Find where the given text appears and provide that cell's center as (X, Y) coordinate. 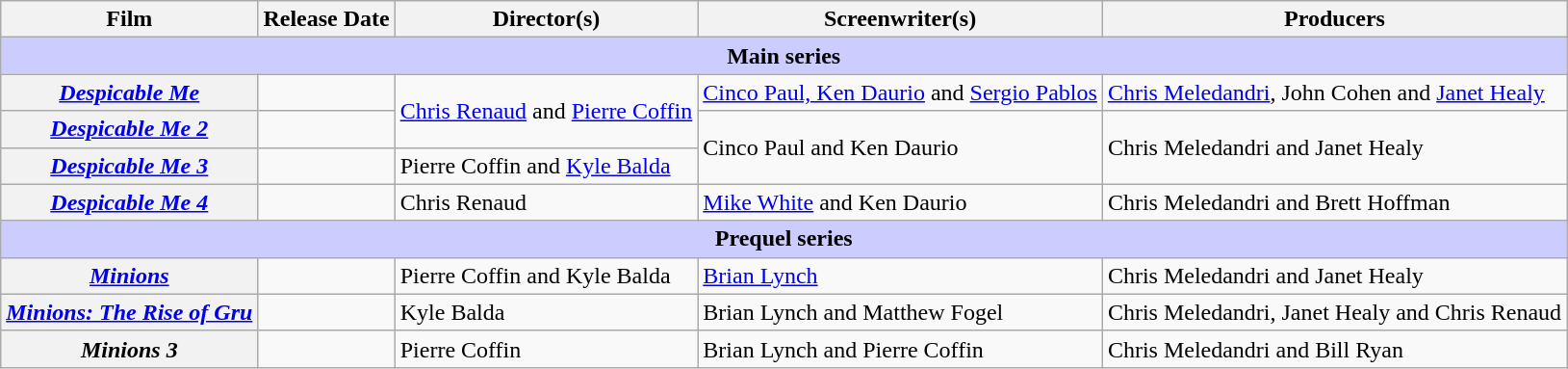
Chris Meledandri and Bill Ryan (1334, 349)
Chris Renaud and Pierre Coffin (547, 111)
Despicable Me 2 (129, 129)
Despicable Me (129, 92)
Despicable Me 3 (129, 166)
Screenwriter(s) (901, 19)
Brian Lynch (901, 276)
Producers (1334, 19)
Despicable Me 4 (129, 202)
Minions (129, 276)
Kyle Balda (547, 312)
Brian Lynch and Matthew Fogel (901, 312)
Brian Lynch and Pierre Coffin (901, 349)
Cinco Paul, Ken Daurio and Sergio Pablos (901, 92)
Film (129, 19)
Chris Meledandri, John Cohen and Janet Healy (1334, 92)
Main series (784, 56)
Minions 3 (129, 349)
Cinco Paul and Ken Daurio (901, 147)
Director(s) (547, 19)
Chris Meledandri, Janet Healy and Chris Renaud (1334, 312)
Pierre Coffin (547, 349)
Release Date (326, 19)
Mike White and Ken Daurio (901, 202)
Chris Meledandri and Brett Hoffman (1334, 202)
Minions: The Rise of Gru (129, 312)
Chris Renaud (547, 202)
Prequel series (784, 239)
